Return the [x, y] coordinate for the center point of the cell that contains the specified text.  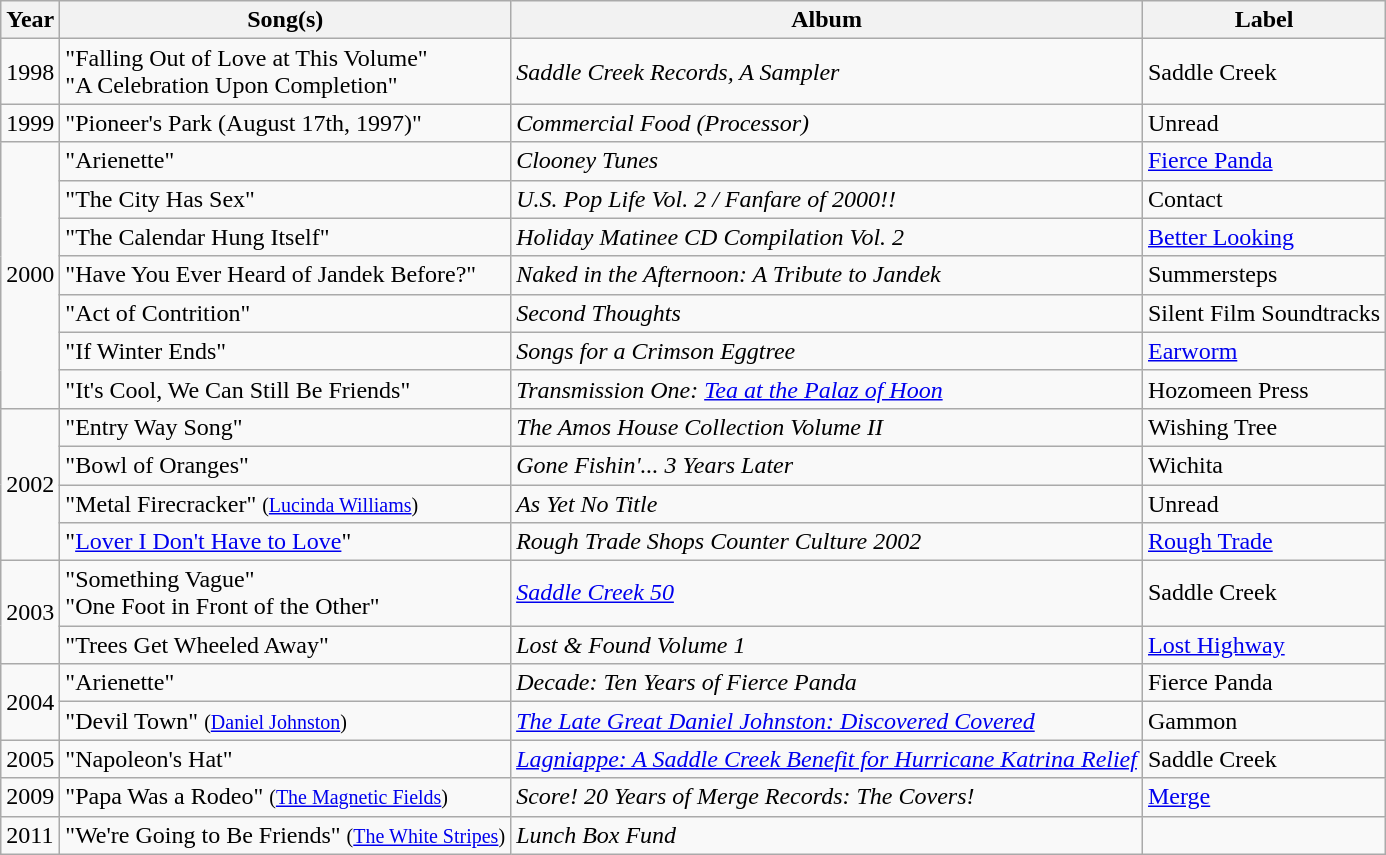
Earworm [1264, 351]
Commercial Food (Processor) [827, 123]
2000 [30, 275]
"Have You Ever Heard of Jandek Before?" [286, 275]
"Act of Contrition" [286, 313]
Saddle Creek Records, A Sampler [827, 72]
"Trees Get Wheeled Away" [286, 645]
2003 [30, 612]
"Entry Way Song" [286, 427]
Hozomeen Press [1264, 389]
"The City Has Sex" [286, 199]
"It's Cool, We Can Still Be Friends" [286, 389]
Song(s) [286, 20]
Lost & Found Volume 1 [827, 645]
Wishing Tree [1264, 427]
Songs for a Crimson Eggtree [827, 351]
"Lover I Don't Have to Love" [286, 542]
Better Looking [1264, 237]
Score! 20 Years of Merge Records: The Covers! [827, 797]
2005 [30, 759]
Clooney Tunes [827, 161]
Gammon [1264, 721]
"Metal Firecracker" (Lucinda Williams) [286, 503]
Transmission One: Tea at the Palaz of Hoon [827, 389]
2009 [30, 797]
"We're Going to Be Friends" (The White Stripes) [286, 835]
As Yet No Title [827, 503]
Merge [1264, 797]
Decade: Ten Years of Fierce Panda [827, 683]
Album [827, 20]
Year [30, 20]
Contact [1264, 199]
Rough Trade [1264, 542]
The Late Great Daniel Johnston: Discovered Covered [827, 721]
"Papa Was a Rodeo" (The Magnetic Fields) [286, 797]
2004 [30, 702]
"Falling Out of Love at This Volume""A Celebration Upon Completion" [286, 72]
Saddle Creek 50 [827, 594]
Second Thoughts [827, 313]
Holiday Matinee CD Compilation Vol. 2 [827, 237]
2002 [30, 484]
Summersteps [1264, 275]
The Amos House Collection Volume II [827, 427]
Lagniappe: A Saddle Creek Benefit for Hurricane Katrina Relief [827, 759]
2011 [30, 835]
Lost Highway [1264, 645]
Naked in the Afternoon: A Tribute to Jandek [827, 275]
"Pioneer's Park (August 17th, 1997)" [286, 123]
"Napoleon's Hat" [286, 759]
1999 [30, 123]
Lunch Box Fund [827, 835]
Rough Trade Shops Counter Culture 2002 [827, 542]
Gone Fishin'... 3 Years Later [827, 465]
U.S. Pop Life Vol. 2 / Fanfare of 2000!! [827, 199]
"The Calendar Hung Itself" [286, 237]
"Devil Town" (Daniel Johnston) [286, 721]
Wichita [1264, 465]
1998 [30, 72]
"Something Vague""One Foot in Front of the Other" [286, 594]
Label [1264, 20]
"If Winter Ends" [286, 351]
Silent Film Soundtracks [1264, 313]
"Bowl of Oranges" [286, 465]
